Capture the cell that displays the provided text and extract its [x, y] central coordinate. 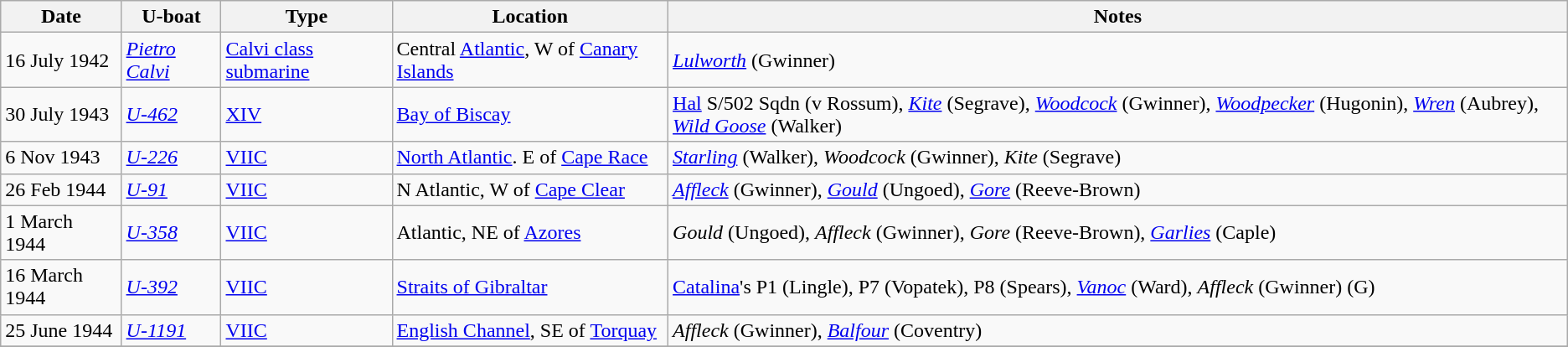
Atlantic, NE of Azores [530, 233]
N Atlantic, W of Cape Clear [530, 189]
Lulworth (Gwinner) [1118, 60]
U-226 [171, 158]
Central Atlantic, W of Canary Islands [530, 60]
North Atlantic. E of Cape Race [530, 158]
U-358 [171, 233]
30 July 1943 [61, 114]
Hal S/502 Sqdn (v Rossum), Kite (Segrave), Woodcock (Gwinner), Woodpecker (Hugonin), Wren (Aubrey), Wild Goose (Walker) [1118, 114]
16 July 1942 [61, 60]
U-91 [171, 189]
Straits of Gibraltar [530, 287]
Location [530, 17]
U-462 [171, 114]
Gould (Ungoed), Affleck (Gwinner), Gore (Reeve-Brown), Garlies (Caple) [1118, 233]
Bay of Biscay [530, 114]
XIV [307, 114]
Affleck (Gwinner), Balfour (Coventry) [1118, 330]
Date [61, 17]
Calvi class submarine [307, 60]
U-boat [171, 17]
U-392 [171, 287]
U-1191 [171, 330]
1 March 1944 [61, 233]
Starling (Walker), Woodcock (Gwinner), Kite (Segrave) [1118, 158]
Type [307, 17]
Pietro Calvi [171, 60]
26 Feb 1944 [61, 189]
Affleck (Gwinner), Gould (Ungoed), Gore (Reeve-Brown) [1118, 189]
16 March 1944 [61, 287]
25 June 1944 [61, 330]
Notes [1118, 17]
Catalina's P1 (Lingle), P7 (Vopatek), P8 (Spears), Vanoc (Ward), Affleck (Gwinner) (G) [1118, 287]
English Channel, SE of Torquay [530, 330]
6 Nov 1943 [61, 158]
